Search for the cell housing the specified text and yield its (X, Y) center coordinate. 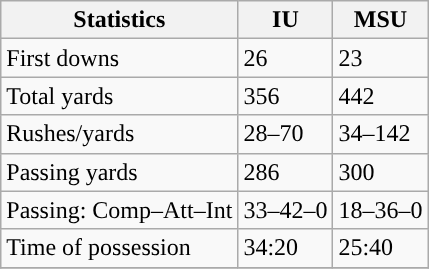
300 (380, 172)
First downs (120, 58)
Passing: Comp–Att–Int (120, 210)
33–42–0 (286, 210)
Time of possession (120, 248)
18–36–0 (380, 210)
MSU (380, 20)
442 (380, 96)
26 (286, 58)
IU (286, 20)
34–142 (380, 134)
23 (380, 58)
356 (286, 96)
25:40 (380, 248)
Passing yards (120, 172)
286 (286, 172)
34:20 (286, 248)
Statistics (120, 20)
28–70 (286, 134)
Rushes/yards (120, 134)
Total yards (120, 96)
